Scan for the cell matching the given text and deliver its [X, Y] coordinate at center. 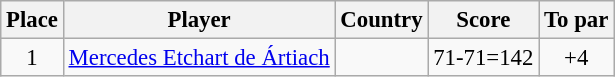
Player [199, 20]
1 [32, 58]
Score [484, 20]
+4 [576, 58]
To par [576, 20]
71-71=142 [484, 58]
Mercedes Etchart de Ártiach [199, 58]
Country [382, 20]
Place [32, 20]
